Scan for the cell matching the given text and deliver its [x, y] coordinate at center. 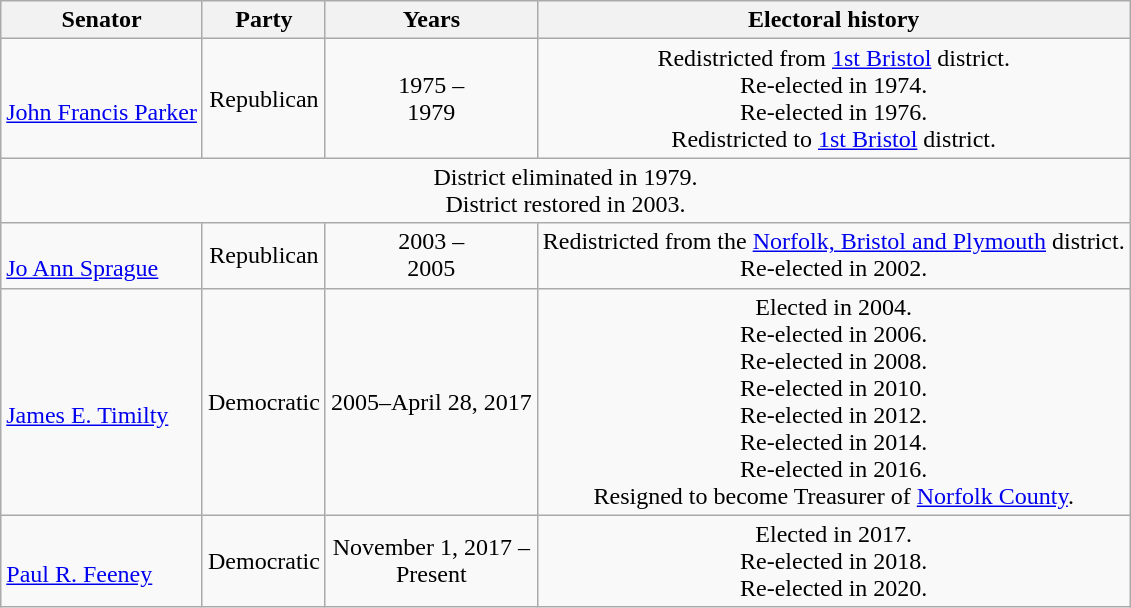
John Francis Parker [102, 98]
Jo Ann Sprague [102, 256]
2003 –2005 [431, 256]
Party [264, 20]
1975 –1979 [431, 98]
Years [431, 20]
Redistricted from the Norfolk, Bristol and Plymouth district.Re-elected in 2002. [834, 256]
Elected in 2017.Re-elected in 2018.Re-elected in 2020. [834, 561]
District eliminated in 1979.District restored in 2003. [566, 190]
Electoral history [834, 20]
Paul R. Feeney [102, 561]
November 1, 2017 –Present [431, 561]
James E. Timilty [102, 402]
2005–April 28, 2017 [431, 402]
Senator [102, 20]
Redistricted from 1st Bristol district.Re-elected in 1974.Re-elected in 1976.Redistricted to 1st Bristol district. [834, 98]
